Find where the given text appears and provide that cell's center as [X, Y] coordinate. 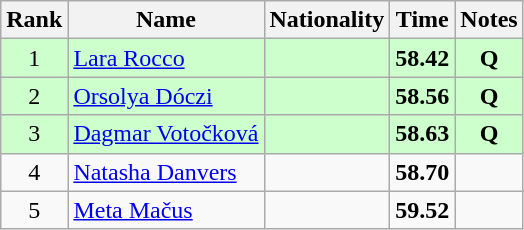
Rank [34, 20]
4 [34, 172]
58.56 [422, 96]
2 [34, 96]
Natasha Danvers [166, 172]
Dagmar Votočková [166, 134]
5 [34, 210]
59.52 [422, 210]
3 [34, 134]
Name [166, 20]
Meta Mačus [166, 210]
58.70 [422, 172]
Nationality [327, 20]
58.42 [422, 58]
Orsolya Dóczi [166, 96]
58.63 [422, 134]
1 [34, 58]
Lara Rocco [166, 58]
Notes [489, 20]
Time [422, 20]
